From the cell containing the given text, extract its center point as [X, Y] coordinate. 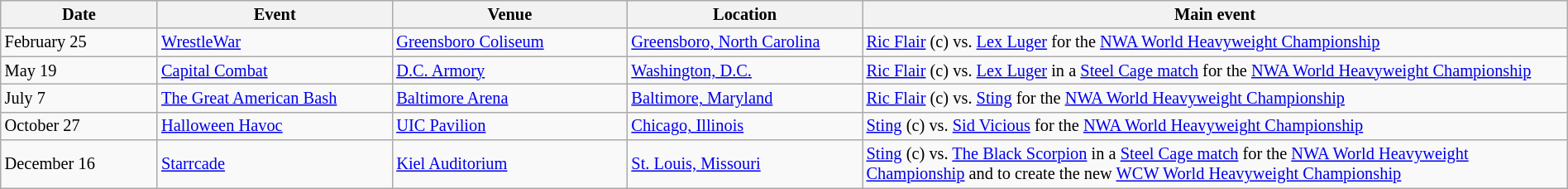
Location [745, 14]
Baltimore Arena [509, 98]
Ric Flair (c) vs. Sting for the NWA World Heavyweight Championship [1216, 98]
February 25 [79, 42]
Baltimore, Maryland [745, 98]
Washington, D.C. [745, 70]
Ric Flair (c) vs. Lex Luger in a Steel Cage match for the NWA World Heavyweight Championship [1216, 70]
May 19 [79, 70]
July 7 [79, 98]
Sting (c) vs. Sid Vicious for the NWA World Heavyweight Championship [1216, 126]
UIC Pavilion [509, 126]
Chicago, Illinois [745, 126]
WrestleWar [275, 42]
Kiel Auditorium [509, 164]
St. Louis, Missouri [745, 164]
Greensboro, North Carolina [745, 42]
Halloween Havoc [275, 126]
Main event [1216, 14]
Ric Flair (c) vs. Lex Luger for the NWA World Heavyweight Championship [1216, 42]
October 27 [79, 126]
Event [275, 14]
Venue [509, 14]
Greensboro Coliseum [509, 42]
Capital Combat [275, 70]
D.C. Armory [509, 70]
Date [79, 14]
The Great American Bash [275, 98]
December 16 [79, 164]
Starrcade [275, 164]
